Scan for the cell matching the given text and deliver its [x, y] coordinate at center. 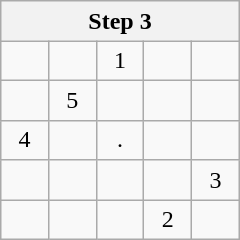
3 [216, 180]
1 [120, 60]
. [120, 140]
4 [25, 140]
2 [168, 220]
Step 3 [120, 21]
5 [72, 100]
